From the cell containing the given text, extract its center point as (x, y) coordinate. 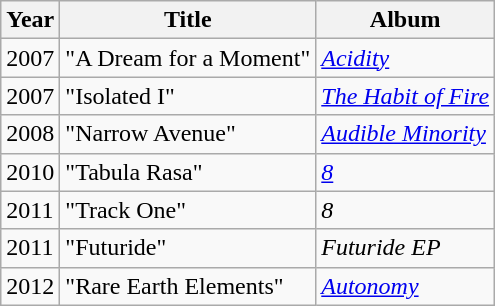
Year (30, 20)
"Rare Earth Elements" (188, 286)
2008 (30, 134)
Album (406, 20)
Audible Minority (406, 134)
"Futuride" (188, 248)
"Isolated I" (188, 96)
"A Dream for a Moment" (188, 58)
Title (188, 20)
2010 (30, 172)
"Track One" (188, 210)
Futuride EP (406, 248)
The Habit of Fire (406, 96)
Autonomy (406, 286)
2012 (30, 286)
"Tabula Rasa" (188, 172)
"Narrow Avenue" (188, 134)
Acidity (406, 58)
